Search for the cell housing the specified text and yield its [X, Y] center coordinate. 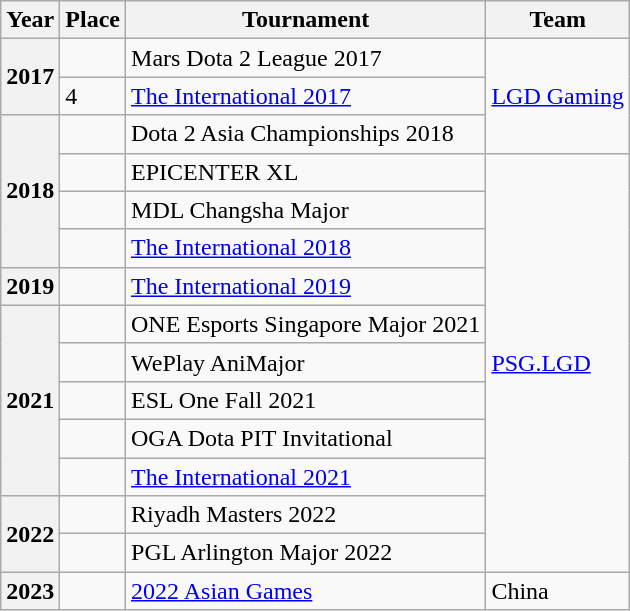
WePlay AniMajor [306, 362]
2018 [30, 191]
4 [93, 96]
2022 Asian Games [306, 591]
ESL One Fall 2021 [306, 400]
PGL Arlington Major 2022 [306, 553]
The International 2019 [306, 286]
Tournament [306, 20]
EPICENTER XL [306, 172]
2019 [30, 286]
LGD Gaming [558, 96]
2022 [30, 534]
The International 2021 [306, 477]
Place [93, 20]
PSG.LGD [558, 362]
2023 [30, 591]
MDL Changsha Major [306, 210]
2017 [30, 77]
Riyadh Masters 2022 [306, 515]
The International 2017 [306, 96]
The International 2018 [306, 248]
Mars Dota 2 League 2017 [306, 58]
2021 [30, 400]
ONE Esports Singapore Major 2021 [306, 324]
OGA Dota PIT Invitational [306, 438]
Year [30, 20]
China [558, 591]
Dota 2 Asia Championships 2018 [306, 134]
Team [558, 20]
